Provide the (X, Y) coordinate of the cell's center where the given text is located.  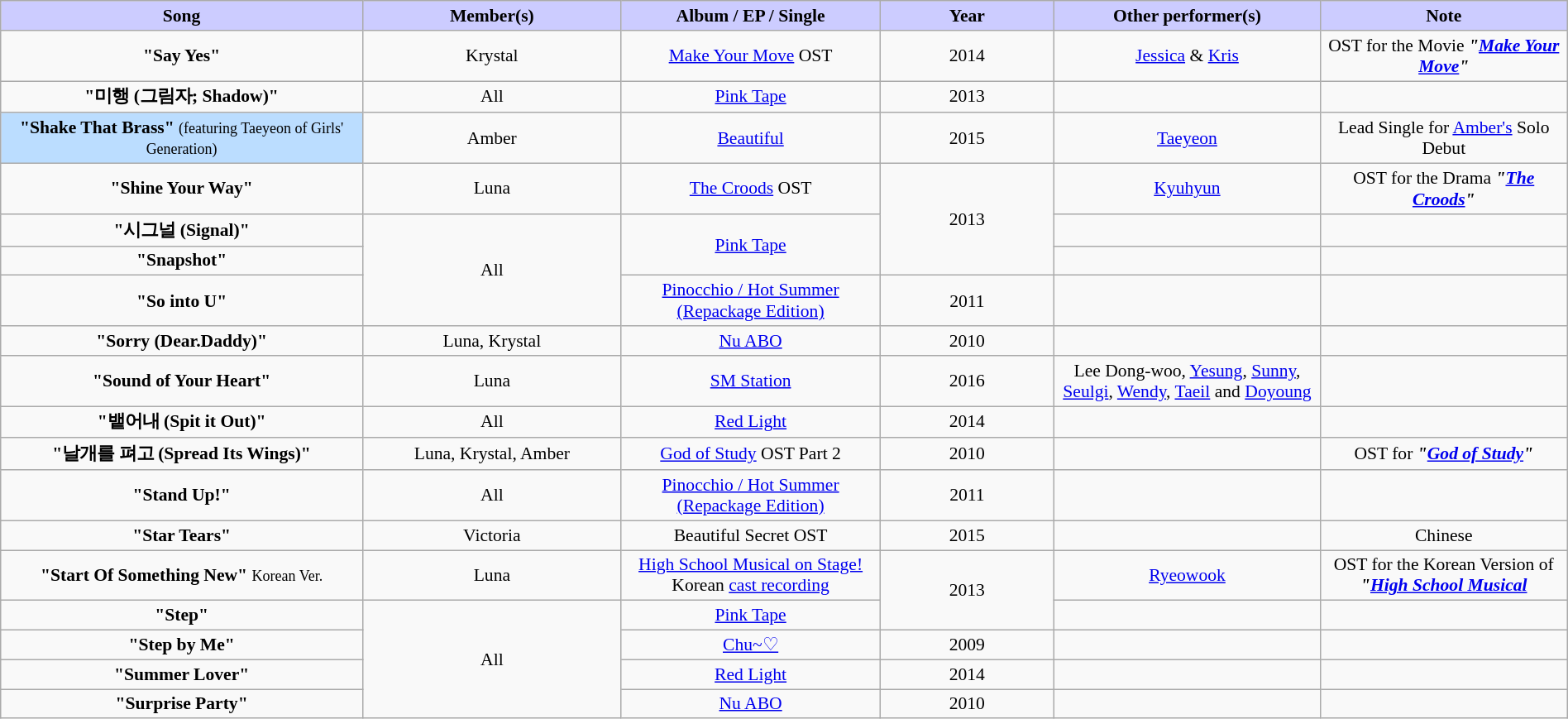
OST for the Korean Version of "High School Musical (1444, 574)
2009 (968, 645)
Album / EP / Single (751, 16)
The Croods OST (751, 189)
OST for "God of Study" (1444, 453)
SM Station (751, 381)
Kyuhyun (1188, 189)
OST for the Movie "Make Your Move" (1444, 55)
Amber (491, 137)
Song (182, 16)
Lee Dong-woo, Yesung, Sunny, Seulgi, Wendy, Taeil and Doyoung (1188, 381)
Taeyeon (1188, 137)
Jessica & Kris (1188, 55)
"Shine Your Way" (182, 189)
"Sound of Your Heart" (182, 381)
"날개를 펴고 (Spread Its Wings)" (182, 453)
Note (1444, 16)
Other performer(s) (1188, 16)
Beautiful Secret OST (751, 535)
OST for the Drama "The Croods" (1444, 189)
"뱉어내 (Spit it Out)" (182, 422)
Member(s) (491, 16)
"Sorry (Dear.Daddy)" (182, 341)
"Say Yes" (182, 55)
Chu~♡ (751, 645)
"Step by Me" (182, 645)
Luna, Krystal (491, 341)
"So into U" (182, 301)
"Summer Lover" (182, 674)
Beautiful (751, 137)
"Step" (182, 616)
God of Study OST Part 2 (751, 453)
"Snapshot" (182, 261)
"시그널 (Signal)" (182, 230)
Luna, Krystal, Amber (491, 453)
"Star Tears" (182, 535)
"Surprise Party" (182, 703)
Lead Single for Amber's Solo Debut (1444, 137)
Year (968, 16)
Make Your Move OST (751, 55)
2016 (968, 381)
"Stand Up!" (182, 495)
"미행 (그림자; Shadow)" (182, 98)
High School Musical on Stage! Korean cast recording (751, 574)
Victoria (491, 535)
Chinese (1444, 535)
"Start Of Something New" Korean Ver. (182, 574)
Ryeowook (1188, 574)
"Shake That Brass" (featuring Taeyeon of Girls' Generation) (182, 137)
Krystal (491, 55)
